Search for the cell housing the specified text and yield its (X, Y) center coordinate. 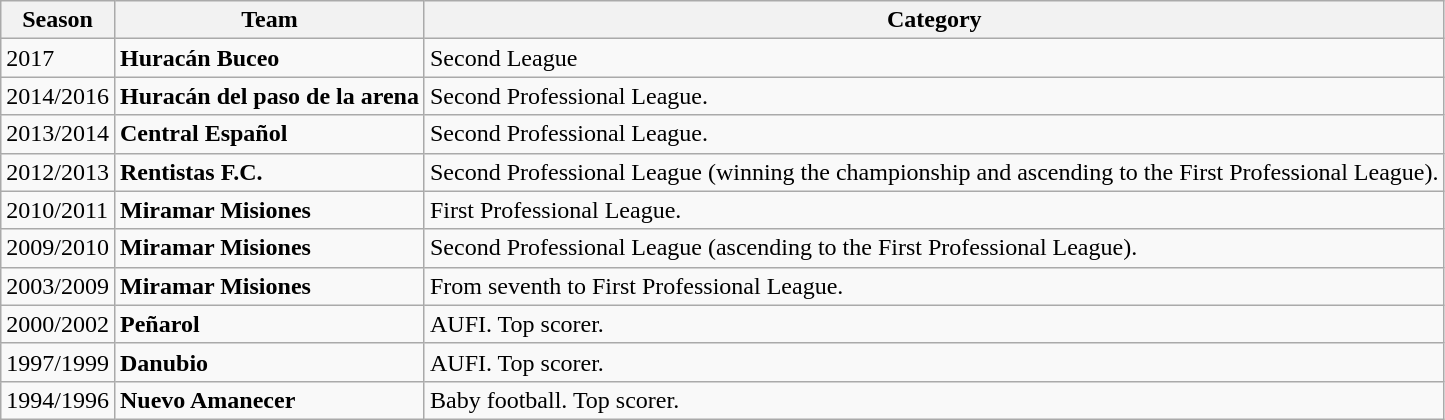
2009/2010 (58, 248)
Rentistas F.C. (269, 172)
Baby football. Top scorer. (934, 400)
Central Español (269, 134)
Category (934, 20)
Nuevo Amanecer (269, 400)
2000/2002 (58, 324)
Huracán Buceo (269, 58)
2013/2014 (58, 134)
2012/2013 (58, 172)
1994/1996 (58, 400)
Second Professional League (winning the championship and ascending to the First Professional League). (934, 172)
2010/2011 (58, 210)
Danubio (269, 362)
First Professional League. (934, 210)
From seventh to First Professional League. (934, 286)
2014/2016 (58, 96)
Huracán del paso de la arena (269, 96)
2017 (58, 58)
Team (269, 20)
Second League (934, 58)
Season (58, 20)
Second Professional League (ascending to the First Professional League). (934, 248)
Peñarol (269, 324)
1997/1999 (58, 362)
2003/2009 (58, 286)
